From the cell containing the given text, extract its center point as [x, y] coordinate. 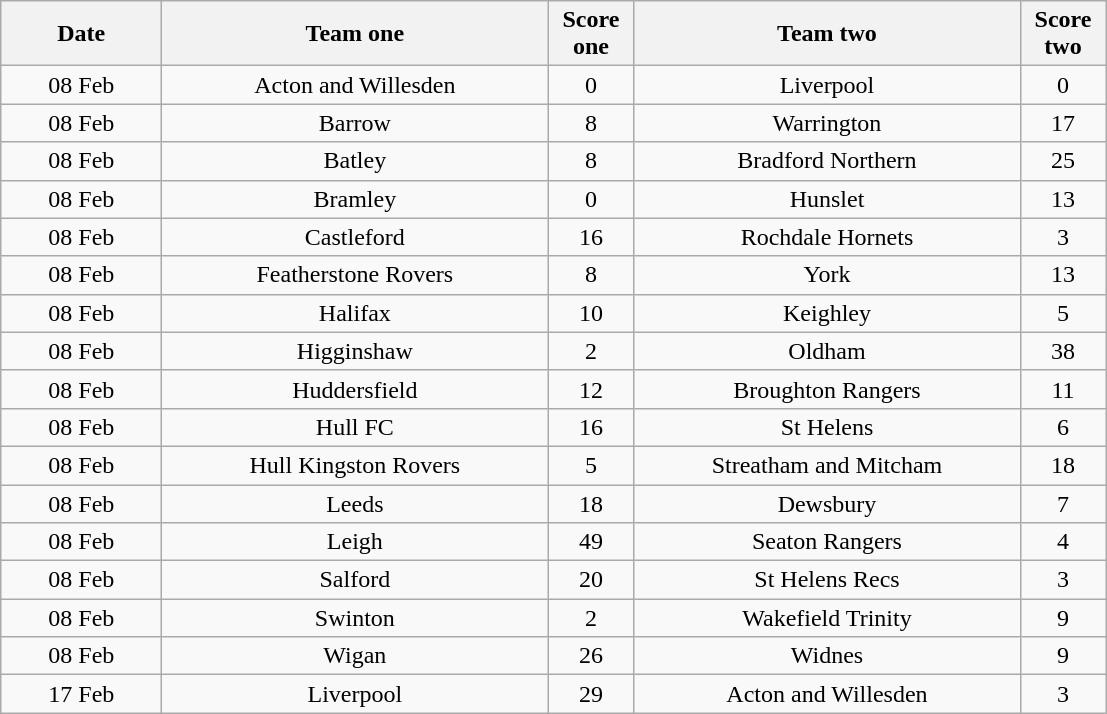
Seaton Rangers [827, 542]
Higginshaw [355, 351]
Halifax [355, 313]
6 [1063, 427]
20 [591, 580]
Broughton Rangers [827, 389]
Huddersfield [355, 389]
Widnes [827, 656]
Swinton [355, 618]
Date [82, 34]
Rochdale Hornets [827, 237]
38 [1063, 351]
York [827, 275]
11 [1063, 389]
25 [1063, 161]
29 [591, 694]
49 [591, 542]
Team two [827, 34]
Dewsbury [827, 503]
Wigan [355, 656]
4 [1063, 542]
10 [591, 313]
17 Feb [82, 694]
Wakefield Trinity [827, 618]
Bradford Northern [827, 161]
Castleford [355, 237]
Hull FC [355, 427]
Hunslet [827, 199]
St Helens [827, 427]
Barrow [355, 123]
Batley [355, 161]
St Helens Recs [827, 580]
7 [1063, 503]
Leeds [355, 503]
Oldham [827, 351]
Warrington [827, 123]
Featherstone Rovers [355, 275]
12 [591, 389]
Score one [591, 34]
Salford [355, 580]
26 [591, 656]
17 [1063, 123]
Keighley [827, 313]
Leigh [355, 542]
Hull Kingston Rovers [355, 465]
Score two [1063, 34]
Streatham and Mitcham [827, 465]
Bramley [355, 199]
Team one [355, 34]
